Determine the [x, y] coordinate at the center of the cell enclosing the given text.  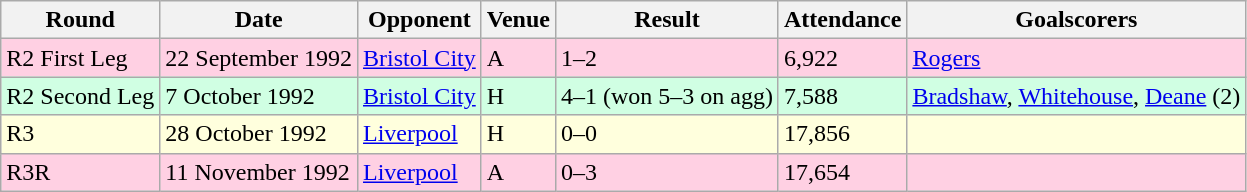
1–2 [666, 58]
6,922 [842, 58]
0–0 [666, 134]
Opponent [419, 20]
7,588 [842, 96]
Attendance [842, 20]
Round [80, 20]
17,654 [842, 172]
R3 [80, 134]
28 October 1992 [259, 134]
0–3 [666, 172]
Goalscorers [1076, 20]
Result [666, 20]
R2 First Leg [80, 58]
Rogers [1076, 58]
Venue [518, 20]
Date [259, 20]
R2 Second Leg [80, 96]
7 October 1992 [259, 96]
Bradshaw, Whitehouse, Deane (2) [1076, 96]
22 September 1992 [259, 58]
17,856 [842, 134]
4–1 (won 5–3 on agg) [666, 96]
R3R [80, 172]
11 November 1992 [259, 172]
